Determine the [X, Y] coordinate at the center of the cell enclosing the given text.  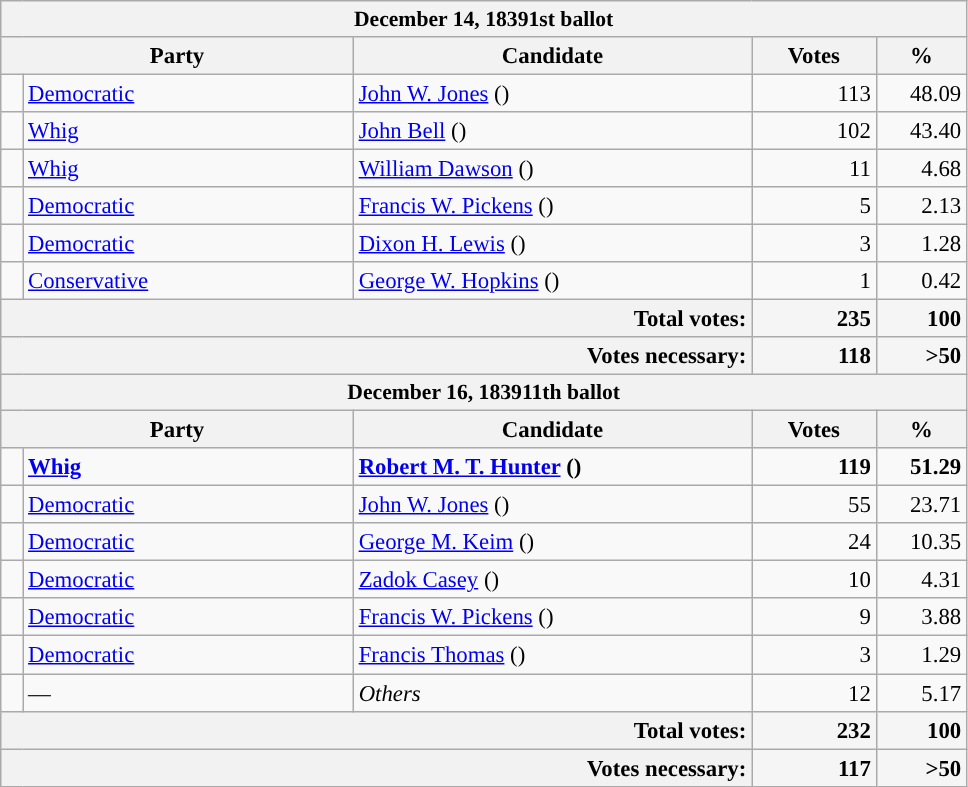
11 [814, 168]
George W. Hopkins () [552, 281]
117 [814, 768]
102 [814, 131]
24 [814, 542]
232 [814, 730]
5.17 [921, 693]
Robert M. T. Hunter () [552, 467]
9 [814, 617]
4.31 [921, 580]
10.35 [921, 542]
0.42 [921, 281]
William Dawson () [552, 168]
119 [814, 467]
118 [814, 356]
12 [814, 693]
3.88 [921, 617]
23.71 [921, 505]
1 [814, 281]
Others [552, 693]
Zadok Casey () [552, 580]
George M. Keim () [552, 542]
1.28 [921, 244]
55 [814, 505]
December 16, 183911th ballot [484, 393]
2.13 [921, 206]
10 [814, 580]
4.68 [921, 168]
48.09 [921, 93]
Francis Thomas () [552, 655]
Conservative [188, 281]
December 14, 18391st ballot [484, 19]
51.29 [921, 467]
235 [814, 319]
Dixon H. Lewis () [552, 244]
1.29 [921, 655]
— [188, 693]
John Bell () [552, 131]
113 [814, 93]
5 [814, 206]
43.40 [921, 131]
